Determine the [x, y] coordinate at the center of the cell enclosing the given text.  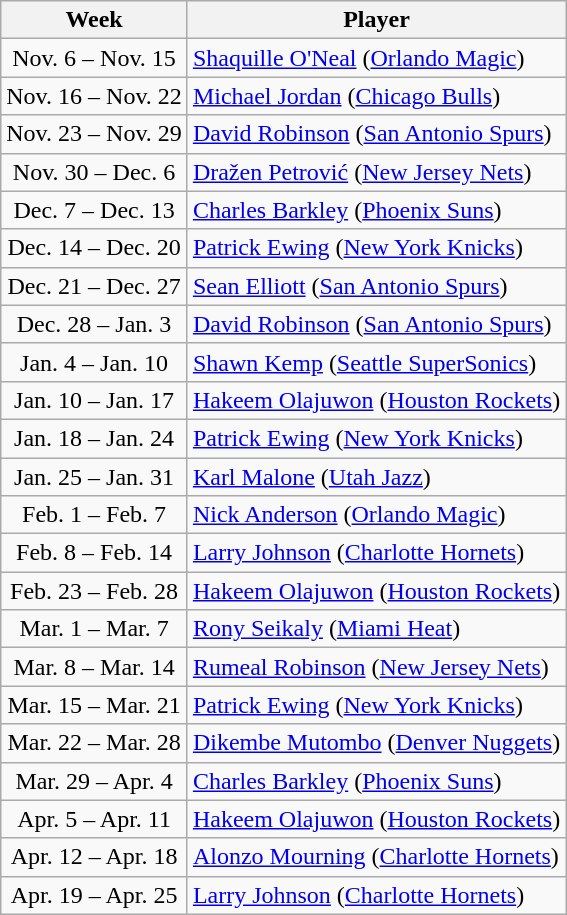
Sean Elliott (San Antonio Spurs) [376, 286]
Feb. 8 – Feb. 14 [94, 553]
Nov. 6 – Nov. 15 [94, 58]
Nov. 23 – Nov. 29 [94, 134]
Dikembe Mutombo (Denver Nuggets) [376, 743]
Jan. 18 – Jan. 24 [94, 438]
Nov. 16 – Nov. 22 [94, 96]
Apr. 12 – Apr. 18 [94, 857]
Apr. 19 – Apr. 25 [94, 895]
Feb. 1 – Feb. 7 [94, 515]
Week [94, 20]
Dec. 14 – Dec. 20 [94, 248]
Shaquille O'Neal (Orlando Magic) [376, 58]
Mar. 29 – Apr. 4 [94, 781]
Feb. 23 – Feb. 28 [94, 591]
Dec. 21 – Dec. 27 [94, 286]
Rony Seikaly (Miami Heat) [376, 629]
Dec. 28 – Jan. 3 [94, 324]
Karl Malone (Utah Jazz) [376, 477]
Shawn Kemp (Seattle SuperSonics) [376, 362]
Michael Jordan (Chicago Bulls) [376, 96]
Dražen Petrović (New Jersey Nets) [376, 172]
Apr. 5 – Apr. 11 [94, 819]
Mar. 1 – Mar. 7 [94, 629]
Nick Anderson (Orlando Magic) [376, 515]
Mar. 22 – Mar. 28 [94, 743]
Dec. 7 – Dec. 13 [94, 210]
Rumeal Robinson (New Jersey Nets) [376, 667]
Jan. 4 – Jan. 10 [94, 362]
Alonzo Mourning (Charlotte Hornets) [376, 857]
Mar. 8 – Mar. 14 [94, 667]
Mar. 15 – Mar. 21 [94, 705]
Player [376, 20]
Jan. 10 – Jan. 17 [94, 400]
Nov. 30 – Dec. 6 [94, 172]
Jan. 25 – Jan. 31 [94, 477]
